Capture the cell that displays the provided text and extract its (X, Y) central coordinate. 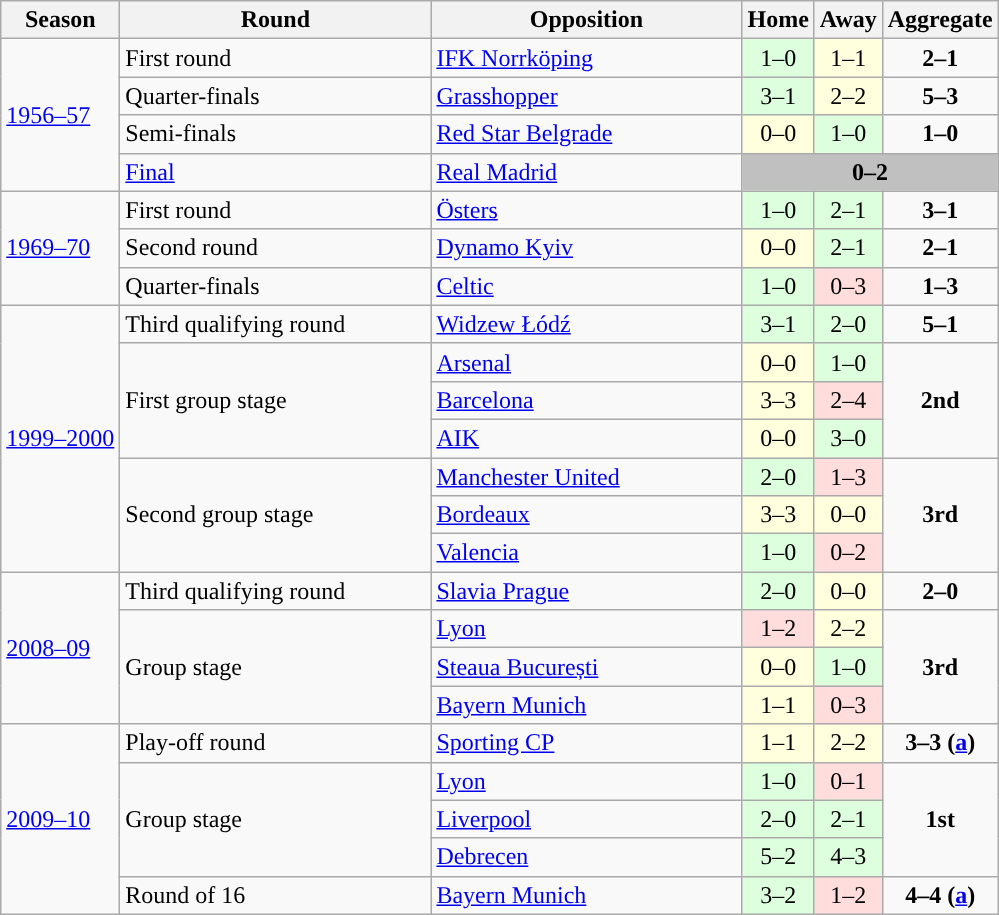
3–3 (a) (940, 743)
Real Madrid (586, 172)
IFK Norrköping (586, 58)
5–1 (940, 324)
Semi-finals (276, 134)
Opposition (586, 20)
3–0 (848, 438)
2–4 (848, 400)
4–3 (848, 857)
Manchester United (586, 477)
Barcelona (586, 400)
First group stage (276, 400)
Valencia (586, 553)
Round of 16 (276, 895)
3–2 (778, 895)
Season (60, 20)
Steaua București (586, 667)
1st (940, 819)
Liverpool (586, 819)
Final (276, 172)
2nd (940, 400)
Home (778, 20)
1999–2000 (60, 438)
Celtic (586, 286)
Arsenal (586, 362)
Debrecen (586, 857)
AIK (586, 438)
Slavia Prague (586, 591)
Grasshopper (586, 96)
Dynamo Kyiv (586, 248)
5–2 (778, 857)
Sporting CP (586, 743)
Round (276, 20)
Away (848, 20)
Widzew Łódź (586, 324)
Second round (276, 248)
Play-off round (276, 743)
1969–70 (60, 248)
1956–57 (60, 115)
Red Star Belgrade (586, 134)
0–1 (848, 781)
Östers (586, 210)
2009–10 (60, 819)
4–4 (a) (940, 895)
Aggregate (940, 20)
5–3 (940, 96)
Second group stage (276, 515)
2008–09 (60, 648)
Bordeaux (586, 515)
